Determine the [x, y] coordinate at the center of the cell enclosing the given text.  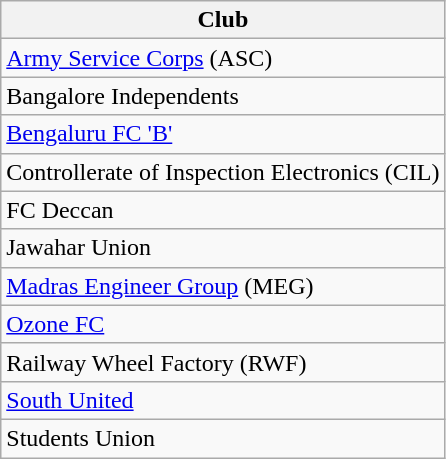
Students Union [223, 438]
Ozone FC [223, 324]
Controllerate of Inspection Electronics (CIL) [223, 172]
Army Service Corps (ASC) [223, 58]
Club [223, 20]
Railway Wheel Factory (RWF) [223, 362]
FC Deccan [223, 210]
South United [223, 400]
Bengaluru FC 'B' [223, 134]
Bangalore Independents [223, 96]
Jawahar Union [223, 248]
Madras Engineer Group (MEG) [223, 286]
